Output the (X, Y) coordinate of the center of the cell containing the given text.  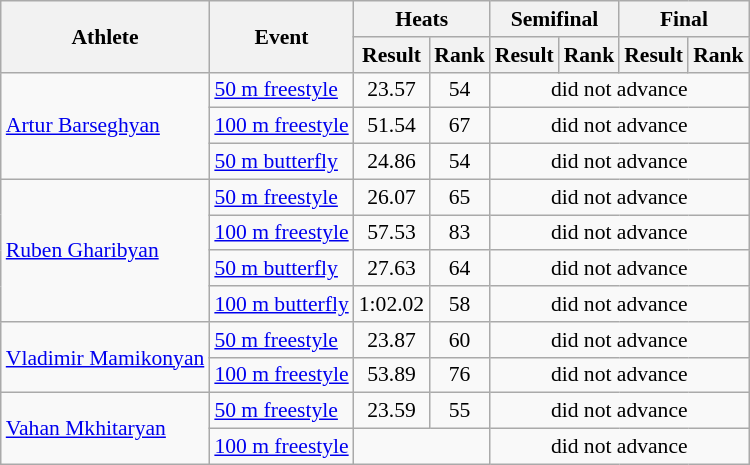
65 (460, 197)
64 (460, 269)
76 (460, 375)
23.87 (392, 340)
24.86 (392, 162)
26.07 (392, 197)
Final (684, 19)
67 (460, 126)
Heats (422, 19)
Athlete (106, 36)
Vahan Mkhitaryan (106, 428)
53.89 (392, 375)
Ruben Gharibyan (106, 250)
23.57 (392, 90)
51.54 (392, 126)
27.63 (392, 269)
1:02.02 (392, 304)
60 (460, 340)
Event (281, 36)
Semifinal (554, 19)
Vladimir Mamikonyan (106, 358)
23.59 (392, 411)
100 m butterfly (281, 304)
58 (460, 304)
83 (460, 233)
55 (460, 411)
57.53 (392, 233)
Artur Barseghyan (106, 126)
